Pinpoint the cell where the given text exists, returning its (x, y) midpoint coordinate. 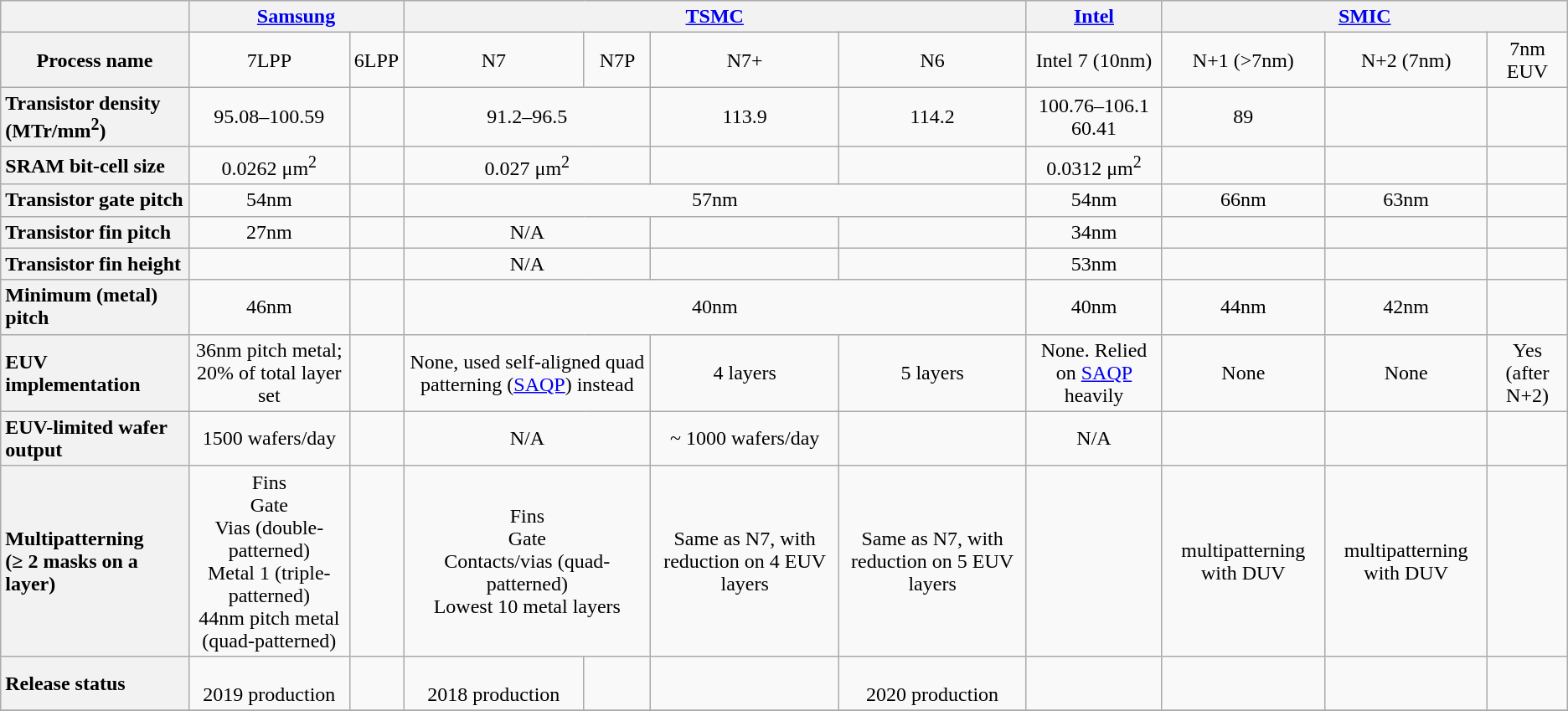
N7P (617, 60)
None, used self-aligned quad patterning (SAQP) instead (528, 373)
36nm pitch metal;20% of total layer set (269, 373)
Transistor fin height (95, 264)
Intel 7 (10nm) (1094, 60)
57nm (715, 200)
None. Relied on SAQP heavily (1094, 373)
Process name (95, 60)
114.2 (932, 117)
FinsGateVias (double-patterned)Metal 1 (triple-patterned)44nm pitch metal (quad-patterned) (269, 561)
5 layers (932, 373)
EUV-limited wafer output (95, 439)
FinsGateContacts/vias (quad-patterned)Lowest 10 metal layers (528, 561)
~ 1000 wafers/day (745, 439)
0.0262 μm2 (269, 166)
2020 production (932, 683)
EUV implementation (95, 373)
N7 (494, 60)
27nm (269, 232)
Same as N7, with reduction on 5 EUV layers (932, 561)
66nm (1243, 200)
N6 (932, 60)
63nm (1406, 200)
0.027 μm2 (528, 166)
2018 production (494, 683)
0.0312 μm2 (1094, 166)
Minimum (metal) pitch (95, 307)
4 layers (745, 373)
Release status (95, 683)
95.08–100.59 (269, 117)
N+1 (>7nm) (1243, 60)
46nm (269, 307)
Multipatterning (≥ 2 masks on a layer) (95, 561)
SMIC (1364, 17)
Yes (after N+2) (1528, 373)
7nm EUV (1528, 60)
Samsung (296, 17)
1500 wafers/day (269, 439)
Transistor fin pitch (95, 232)
91.2–96.5 (528, 117)
53nm (1094, 264)
SRAM bit-cell size (95, 166)
44nm (1243, 307)
Transistor gate pitch (95, 200)
34nm (1094, 232)
42nm (1406, 307)
Same as N7, with reduction on 4 EUV layers (745, 561)
N+2 (7nm) (1406, 60)
Intel (1094, 17)
6LPP (376, 60)
100.76–106.1 60.41 (1094, 117)
113.9 (745, 117)
TSMC (715, 17)
7LPP (269, 60)
2019 production (269, 683)
Transistor density (MTr/mm2) (95, 117)
89 (1243, 117)
N7+ (745, 60)
